Identify which cell holds the provided text, then report its [x, y] central coordinate. 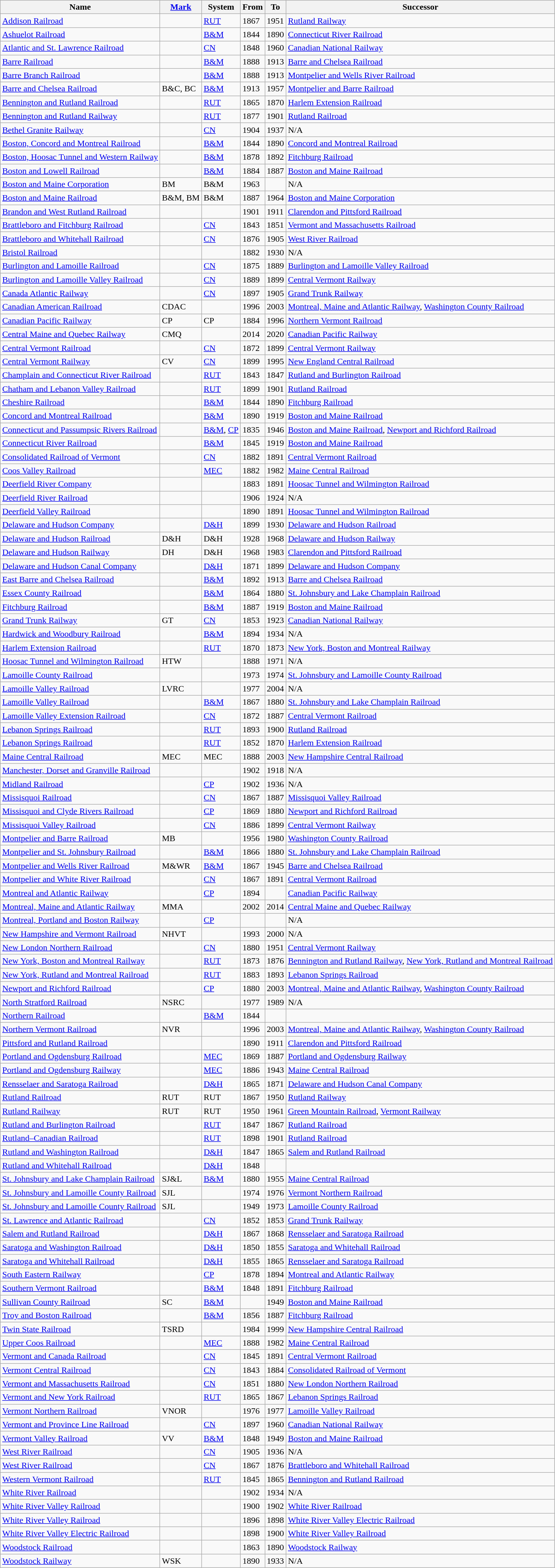
1924 [276, 498]
1983 [276, 552]
1945 [276, 866]
Vermont and Canada Railroad [80, 1356]
B&C, BC [181, 89]
Canadian American Railroad [80, 307]
Boston, Hoosac Tunnel and Western Railway [80, 157]
MB [181, 839]
SJ&L [181, 1179]
1995 [276, 361]
Barre Branch Railroad [80, 75]
Western Vermont Railroad [80, 1479]
New England Central Railroad [420, 361]
East Barre and Chelsea Railroad [80, 579]
Champlain and Connecticut River Railroad [80, 375]
Chatham and Lebanon Valley Railroad [80, 389]
1928 [253, 539]
1850 [253, 1247]
St. Lawrence and Atlantic Railroad [80, 1220]
Missisquoi and Clyde Rivers Railroad [80, 811]
Deerfield River Company [80, 484]
1877 [253, 116]
Cheshire Railroad [80, 402]
Rutland and Whitehall Railroad [80, 1166]
1989 [276, 1002]
Manchester, Dorset and Granville Railroad [80, 770]
1875 [253, 266]
Bristol Railroad [80, 252]
Washington County Railroad [420, 839]
2000 [276, 934]
1923 [276, 621]
To [276, 7]
1835 [253, 430]
Burlington and Lamoille Railroad [80, 266]
Southern Vermont Railroad [80, 1288]
Essex County Railroad [80, 593]
Connecticut and Passumpsic Rivers Railroad [80, 430]
SC [181, 1302]
Montreal, Portland and Boston Railway [80, 920]
NSRC [181, 1002]
Montpelier and White River Railroad [80, 879]
Woodstock Railroad [80, 1547]
Midland Railroad [80, 784]
1946 [276, 430]
Vermont and New York Railroad [80, 1397]
Barre Railroad [80, 62]
1866 [253, 852]
1933 [276, 1561]
1980 [276, 839]
From [253, 7]
1956 [253, 839]
Boston and Maine Railroad, Newport and Richford Railroad [420, 430]
Rutland–Canadian Railroad [80, 1138]
Boston and Lowell Railroad [80, 171]
Addison Railroad [80, 21]
Bennington and Rutland Railway [80, 116]
WSK [181, 1561]
System [221, 7]
Montreal, Maine and Atlantic Railway [80, 907]
M&WR [181, 866]
NHVT [181, 934]
DH [181, 552]
1961 [276, 1111]
1984 [253, 1329]
Pittsford and Rutland Railroad [80, 1043]
Brattleboro and Fitchburg Railroad [80, 225]
2004 [276, 689]
Missisquoi Railroad [80, 797]
VNOR [181, 1411]
1999 [276, 1329]
North Stratford Railroad [80, 1002]
1957 [276, 89]
1906 [253, 498]
1971 [276, 661]
TSRD [181, 1329]
Vermont Central Railroad [80, 1370]
1864 [253, 593]
Canada Atlantic Railway [80, 293]
Troy and Boston Railroad [80, 1316]
B&M, BM [181, 198]
MMA [181, 907]
Successor [420, 7]
Montpelier and St. Johnsbury Railroad [80, 852]
Mark [181, 7]
CV [181, 361]
Brandon and West Rutland Railroad [80, 212]
Twin State Railroad [80, 1329]
New Hampshire and Vermont Railroad [80, 934]
2002 [253, 907]
1918 [276, 770]
South Eastern Railway [80, 1275]
1964 [276, 198]
Vermont and Province Line Railroad [80, 1424]
Rutland and Washington Railroad [80, 1152]
Green Mountain Railroad, Vermont Railway [420, 1111]
BM [181, 184]
1943 [276, 1070]
Saratoga and Washington Railroad [80, 1247]
1896 [253, 1520]
Northern Railroad [80, 1015]
B&M, CP [221, 430]
2020 [276, 334]
NVR [181, 1029]
Deerfield Valley Railroad [80, 511]
New York, Rutland and Montreal Railroad [80, 975]
Name [80, 7]
Vermont Valley Railroad [80, 1438]
1955 [276, 1179]
CDAC [181, 307]
Lamoille Valley Extension Railroad [80, 716]
Bethel Granite Railway [80, 130]
Hardwick and Woodbury Railroad [80, 634]
1863 [253, 1547]
Portland and Ogdensburg Railroad [80, 1057]
Upper Coos Railroad [80, 1343]
HTW [181, 661]
1963 [253, 184]
1868 [276, 1234]
Bennington and Rutland Railway, New York, Rutland and Montreal Railroad [420, 961]
LVRC [181, 689]
VV [181, 1438]
Atlantic and St. Lawrence Railroad [80, 48]
Boston, Concord and Montreal Railroad [80, 143]
Ashuelot Railroad [80, 34]
1904 [253, 130]
Coos Valley Railroad [80, 471]
1993 [253, 934]
Sullivan County Railroad [80, 1302]
1937 [276, 130]
GT [181, 621]
1856 [253, 1316]
CMQ [181, 334]
Deerfield River Railroad [80, 498]
